Extract the (x, y) coordinate from the center of the cell holding the provided text.  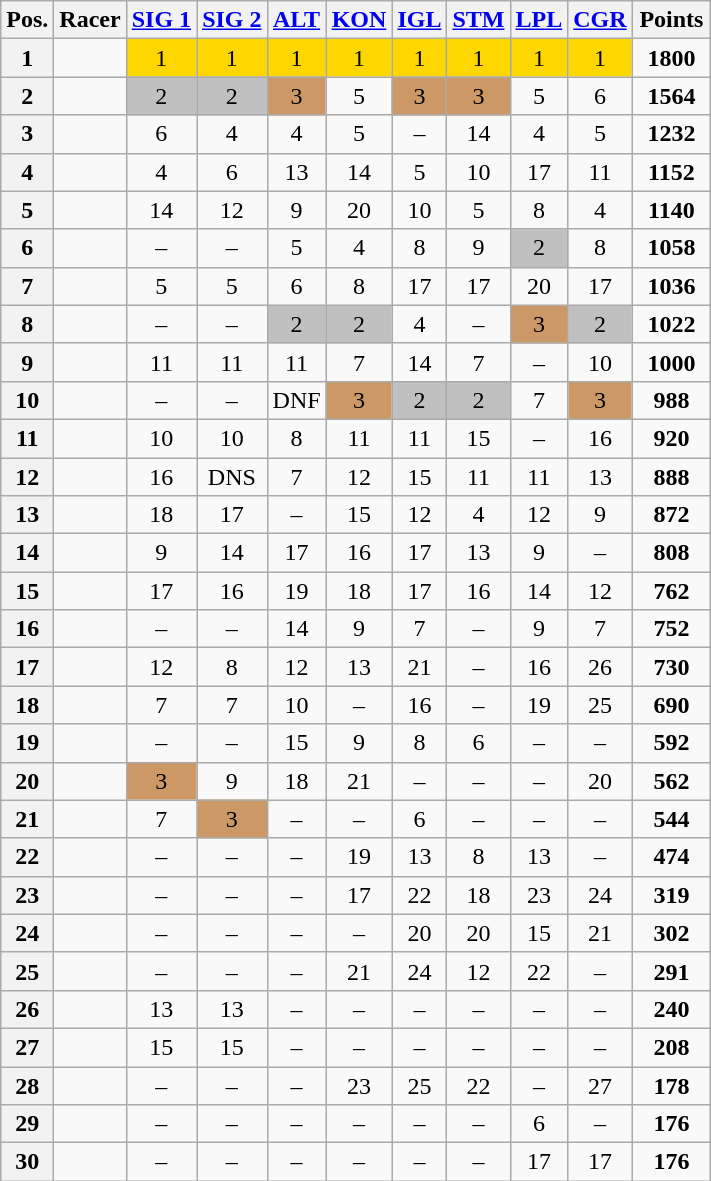
SIG 1 (161, 20)
888 (672, 477)
1800 (672, 58)
DNF (296, 400)
ALT (296, 20)
1000 (672, 362)
1232 (672, 134)
Pos. (28, 20)
Racer (90, 20)
LPL (539, 20)
IGL (420, 20)
474 (672, 857)
SIG 2 (232, 20)
592 (672, 743)
562 (672, 781)
872 (672, 515)
302 (672, 933)
1036 (672, 286)
240 (672, 1009)
1022 (672, 324)
762 (672, 591)
690 (672, 705)
KON (359, 20)
988 (672, 400)
1152 (672, 172)
808 (672, 553)
319 (672, 895)
CGR (600, 20)
1140 (672, 210)
1058 (672, 248)
730 (672, 667)
208 (672, 1047)
544 (672, 819)
178 (672, 1085)
STM (478, 20)
1564 (672, 96)
30 (28, 1162)
920 (672, 438)
752 (672, 629)
291 (672, 971)
28 (28, 1085)
Points (672, 20)
29 (28, 1124)
DNS (232, 477)
